Locate the cell with the specified text and output its [x, y] center coordinate. 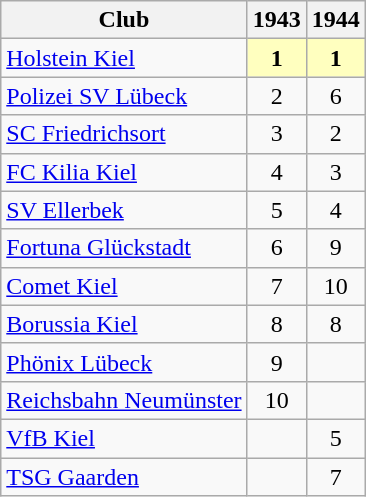
1943 [276, 20]
Comet Kiel [124, 286]
VfB Kiel [124, 438]
FC Kilia Kiel [124, 172]
1944 [336, 20]
Fortuna Glückstadt [124, 248]
TSG Gaarden [124, 477]
Polizei SV Lübeck [124, 96]
Holstein Kiel [124, 58]
Club [124, 20]
SV Ellerbek [124, 210]
Phönix Lübeck [124, 362]
Reichsbahn Neumünster [124, 400]
Borussia Kiel [124, 324]
SC Friedrichsort [124, 134]
